Find where the given text appears and provide that cell's center as (x, y) coordinate. 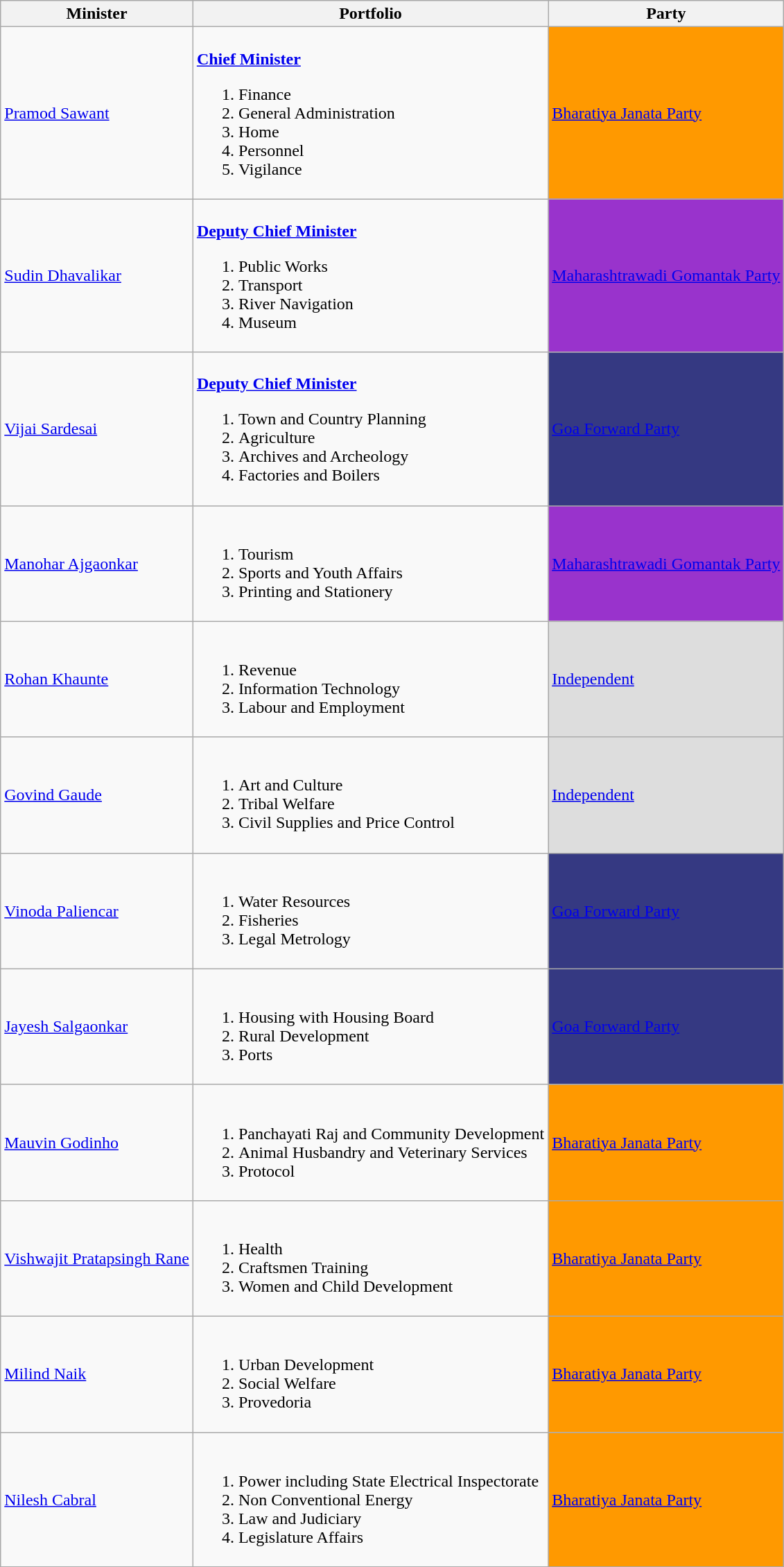
Rohan Khaunte (97, 679)
Jayesh Salgaonkar (97, 1026)
Chief MinisterFinanceGeneral AdministrationHomePersonnelVigilance (370, 113)
Deputy Chief MinisterPublic WorksTransportRiver NavigationMuseum (370, 276)
Art and CultureTribal WelfareCivil Supplies and Price Control (370, 795)
Power including State Electrical InspectorateNon Conventional EnergyLaw and JudiciaryLegislature Affairs (370, 1500)
Manohar Ajgaonkar (97, 563)
Party (666, 14)
Minister (97, 14)
Vijai Sardesai (97, 428)
Milind Naik (97, 1374)
Panchayati Raj and Community DevelopmentAnimal Husbandry and Veterinary ServicesProtocol (370, 1143)
Housing with Housing BoardRural DevelopmentPorts (370, 1026)
Urban DevelopmentSocial WelfareProvedoria (370, 1374)
Pramod Sawant (97, 113)
Deputy Chief MinisterTown and Country PlanningAgricultureArchives and ArcheologyFactories and Boilers (370, 428)
Vinoda Paliencar (97, 911)
Vishwajit Pratapsingh Rane (97, 1258)
Water ResourcesFisheriesLegal Metrology (370, 911)
Sudin Dhavalikar (97, 276)
HealthCraftsmen TrainingWomen and Child Development (370, 1258)
Govind Gaude (97, 795)
RevenueInformation TechnologyLabour and Employment (370, 679)
TourismSports and Youth AffairsPrinting and Stationery (370, 563)
Mauvin Godinho (97, 1143)
Nilesh Cabral (97, 1500)
Portfolio (370, 14)
